Provide the [x, y] coordinate of the cell's center where the given text is located.  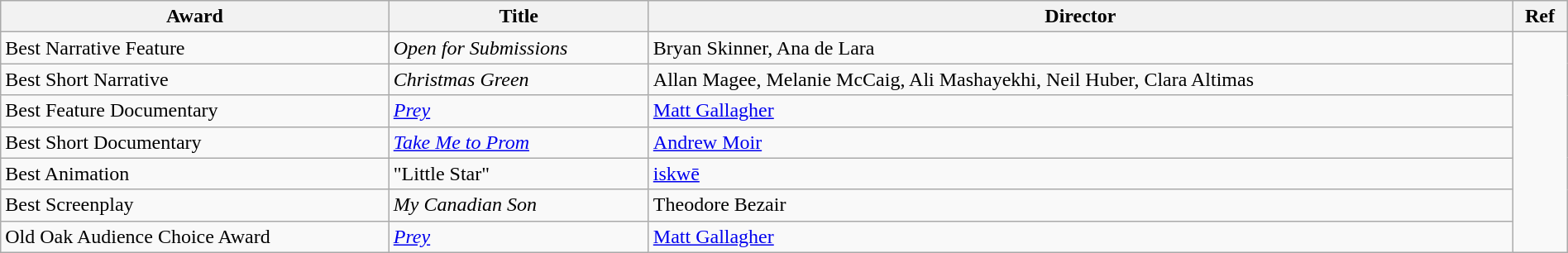
Best Animation [195, 174]
Best Feature Documentary [195, 111]
Bryan Skinner, Ana de Lara [1080, 48]
Ref [1540, 17]
My Canadian Son [519, 205]
Theodore Bezair [1080, 205]
Old Oak Audience Choice Award [195, 236]
Open for Submissions [519, 48]
Director [1080, 17]
Christmas Green [519, 79]
"Little Star" [519, 174]
Andrew Moir [1080, 142]
Award [195, 17]
Title [519, 17]
Best Short Documentary [195, 142]
Best Narrative Feature [195, 48]
Take Me to Prom [519, 142]
Best Screenplay [195, 205]
Best Short Narrative [195, 79]
Allan Magee, Melanie McCaig, Ali Mashayekhi, Neil Huber, Clara Altimas [1080, 79]
iskwē [1080, 174]
